Search for the cell housing the specified text and yield its (x, y) center coordinate. 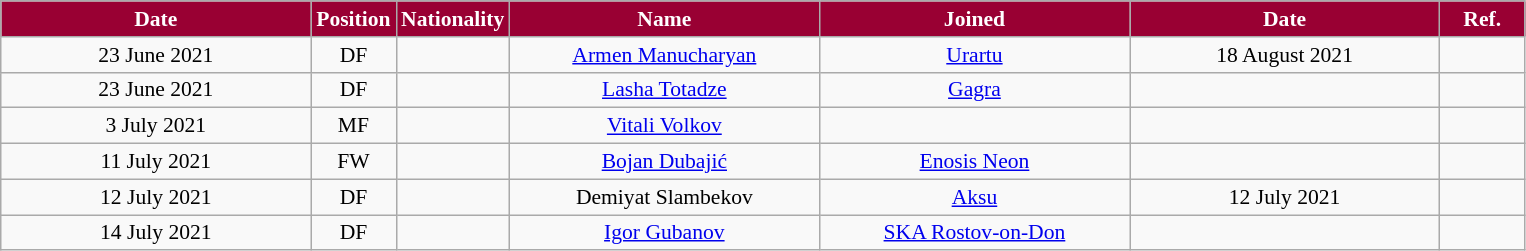
Armen Manucharyan (664, 55)
Vitali Volkov (664, 126)
Position (354, 19)
Lasha Totadze (664, 90)
Nationality (452, 19)
Aksu (974, 197)
Gagra (974, 90)
Urartu (974, 55)
14 July 2021 (156, 233)
MF (354, 126)
FW (354, 162)
SKA Rostov-on-Don (974, 233)
Demiyat Slambekov (664, 197)
Enosis Neon (974, 162)
Name (664, 19)
Igor Gubanov (664, 233)
3 July 2021 (156, 126)
Joined (974, 19)
11 July 2021 (156, 162)
18 August 2021 (1285, 55)
Bojan Dubajić (664, 162)
Ref. (1482, 19)
